Output the [x, y] coordinate of the center of the cell containing the given text.  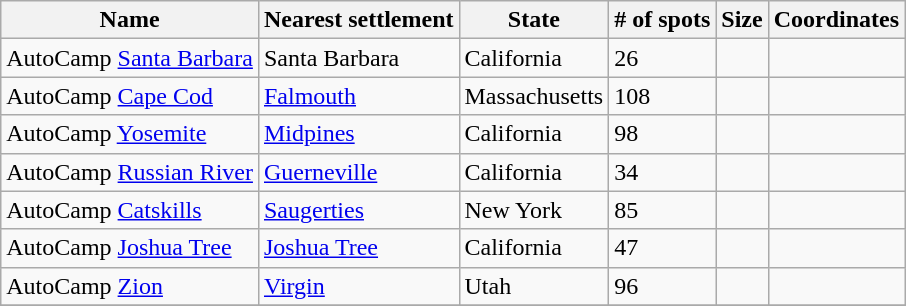
Midpines [358, 134]
34 [662, 172]
AutoCamp Catskills [130, 210]
Joshua Tree [358, 248]
Guerneville [358, 172]
96 [662, 286]
47 [662, 248]
Massachusetts [534, 96]
New York [534, 210]
AutoCamp Santa Barbara [130, 58]
Virgin [358, 286]
AutoCamp Yosemite [130, 134]
85 [662, 210]
AutoCamp Cape Cod [130, 96]
Nearest settlement [358, 20]
Santa Barbara [358, 58]
Coordinates [836, 20]
Saugerties [358, 210]
State [534, 20]
AutoCamp Zion [130, 286]
AutoCamp Joshua Tree [130, 248]
Falmouth [358, 96]
# of spots [662, 20]
Utah [534, 286]
26 [662, 58]
108 [662, 96]
Name [130, 20]
98 [662, 134]
AutoCamp Russian River [130, 172]
Size [742, 20]
